Determine the [X, Y] coordinate at the center of the cell enclosing the given text.  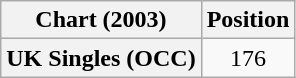
Chart (2003) [101, 20]
UK Singles (OCC) [101, 58]
Position [248, 20]
176 [248, 58]
